Locate the cell with the specified text and output its (X, Y) center coordinate. 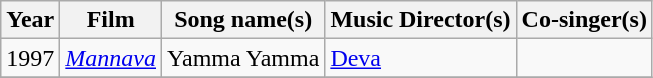
Yamma Yamma (244, 58)
Co-singer(s) (584, 20)
Music Director(s) (420, 20)
Deva (420, 58)
Mannava (111, 58)
Song name(s) (244, 20)
Film (111, 20)
Year (30, 20)
1997 (30, 58)
